Provide the (X, Y) coordinate of the cell's center where the given text is located.  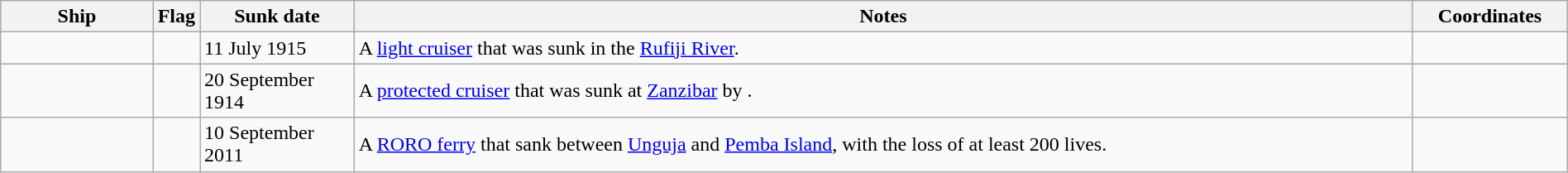
11 July 1915 (278, 48)
A RORO ferry that sank between Unguja and Pemba Island, with the loss of at least 200 lives. (883, 144)
Flag (176, 17)
Notes (883, 17)
10 September 2011 (278, 144)
20 September 1914 (278, 91)
A protected cruiser that was sunk at Zanzibar by . (883, 91)
A light cruiser that was sunk in the Rufiji River. (883, 48)
Coordinates (1490, 17)
Sunk date (278, 17)
Ship (77, 17)
